Extract the (x, y) coordinate from the center of the cell holding the provided text.  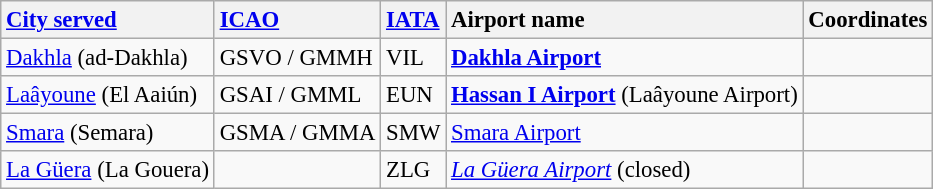
Smara (Semara) (108, 133)
EUN (414, 95)
Smara Airport (624, 133)
IATA (414, 20)
ZLG (414, 170)
City served (108, 20)
GSVO / GMMH (297, 58)
Laâyoune (El Aaiún) (108, 95)
Dakhla (ad-Dakhla) (108, 58)
SMW (414, 133)
La Güera Airport (closed) (624, 170)
GSAI / GMML (297, 95)
Dakhla Airport (624, 58)
Coordinates (868, 20)
Hassan I Airport (Laâyoune Airport) (624, 95)
VIL (414, 58)
Airport name (624, 20)
ICAO (297, 20)
GSMA / GMMA (297, 133)
La Güera (La Gouera) (108, 170)
